For the text-containing cell, return its midpoint in (x, y) coordinate format. 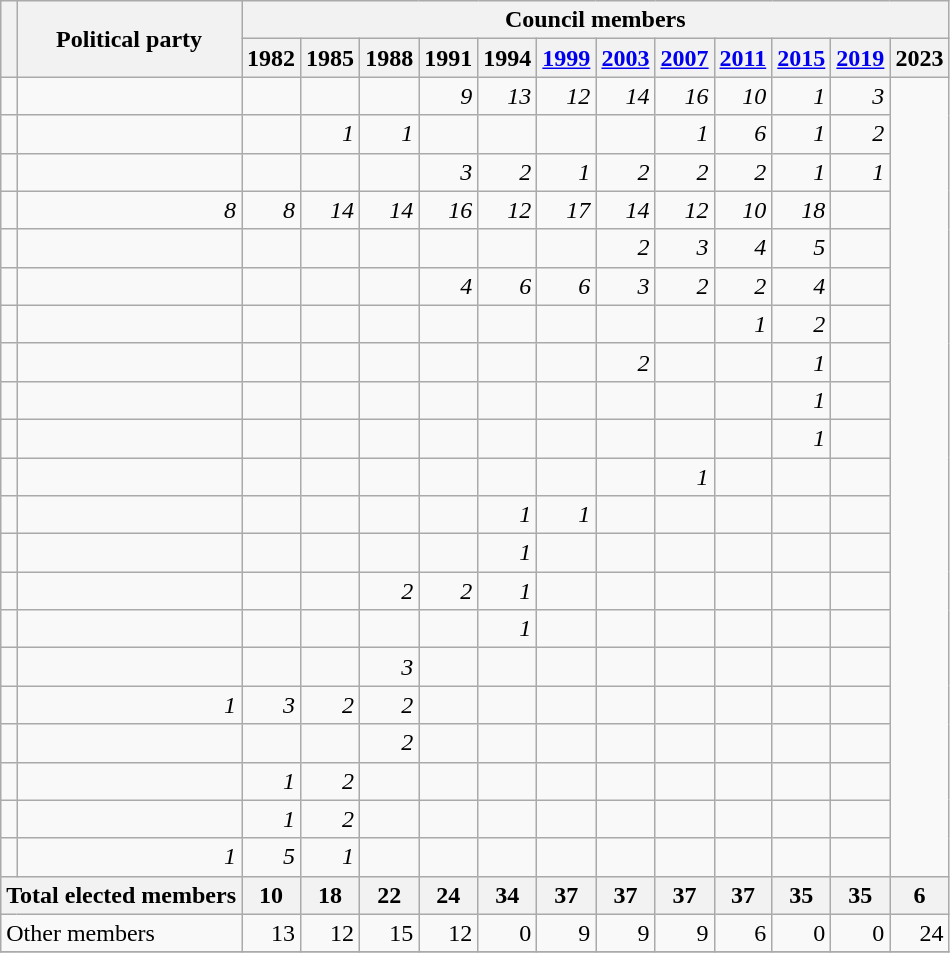
1982 (272, 58)
1985 (330, 58)
1999 (566, 58)
1991 (448, 58)
Other members (122, 933)
1988 (390, 58)
1994 (508, 58)
Council members (596, 20)
2015 (802, 58)
17 (566, 210)
2023 (920, 58)
34 (508, 895)
Political party (130, 39)
15 (390, 933)
22 (390, 895)
2011 (743, 58)
2007 (684, 58)
Total elected members (122, 895)
2019 (860, 58)
2003 (626, 58)
